Pinpoint the cell where the given text exists, returning its (x, y) midpoint coordinate. 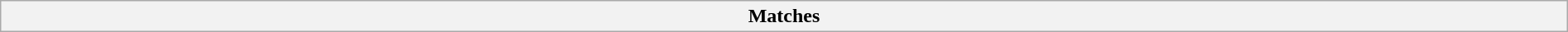
Matches (784, 16)
